Provide the (x, y) coordinate of the cell's center where the given text is located.  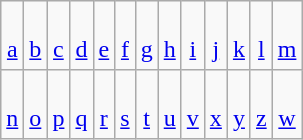
j (216, 36)
q (82, 104)
h (170, 36)
b (36, 36)
w (287, 104)
l (261, 36)
s (125, 104)
p (58, 104)
g (146, 36)
n (12, 104)
t (146, 104)
x (216, 104)
k (238, 36)
u (170, 104)
z (261, 104)
c (58, 36)
e (104, 36)
d (82, 36)
a (12, 36)
i (192, 36)
y (238, 104)
r (104, 104)
f (125, 36)
m (287, 36)
v (192, 104)
o (36, 104)
